Capture the cell that displays the provided text and extract its (X, Y) central coordinate. 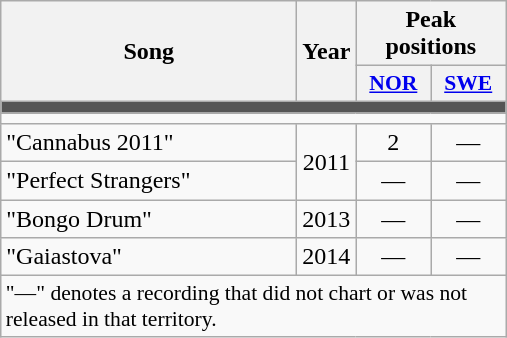
"Perfect Strangers" (149, 181)
"Gaiastova" (149, 257)
"Bongo Drum" (149, 219)
Peak positions (431, 34)
Year (326, 52)
"Cannabus 2011" (149, 143)
2011 (326, 162)
"—" denotes a recording that did not chart or was not released in that territory. (254, 306)
NOR (394, 84)
2 (394, 143)
2014 (326, 257)
SWE (468, 84)
Song (149, 52)
2013 (326, 219)
